Pinpoint the cell where the given text exists, returning its (x, y) midpoint coordinate. 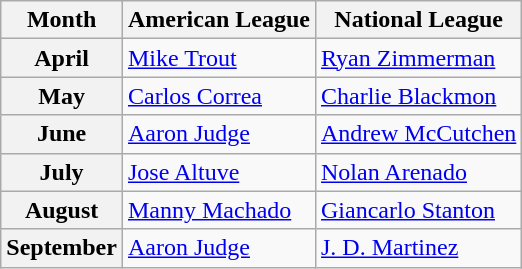
June (62, 134)
Giancarlo Stanton (418, 210)
Month (62, 20)
Mike Trout (218, 58)
Jose Altuve (218, 172)
American League (218, 20)
September (62, 248)
Ryan Zimmerman (418, 58)
Charlie Blackmon (418, 96)
May (62, 96)
Nolan Arenado (418, 172)
National League (418, 20)
Carlos Correa (218, 96)
July (62, 172)
April (62, 58)
Andrew McCutchen (418, 134)
August (62, 210)
J. D. Martinez (418, 248)
Manny Machado (218, 210)
